Determine the (X, Y) coordinate at the center of the cell enclosing the given text.  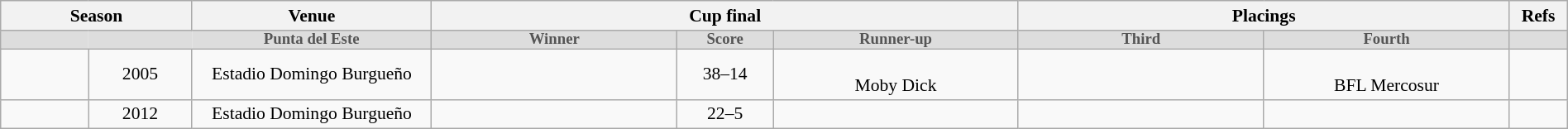
BFL Mercosur (1386, 74)
Runner-up (896, 40)
Placings (1264, 16)
Winner (554, 40)
Third (1141, 40)
Punta del Este (312, 40)
2012 (141, 114)
2005 (141, 74)
22–5 (725, 114)
Venue (312, 16)
Cup final (725, 16)
Refs (1538, 16)
Moby Dick (896, 74)
Fourth (1386, 40)
38–14 (725, 74)
Score (725, 40)
Season (96, 16)
